Find where the given text appears and provide that cell's center as (X, Y) coordinate. 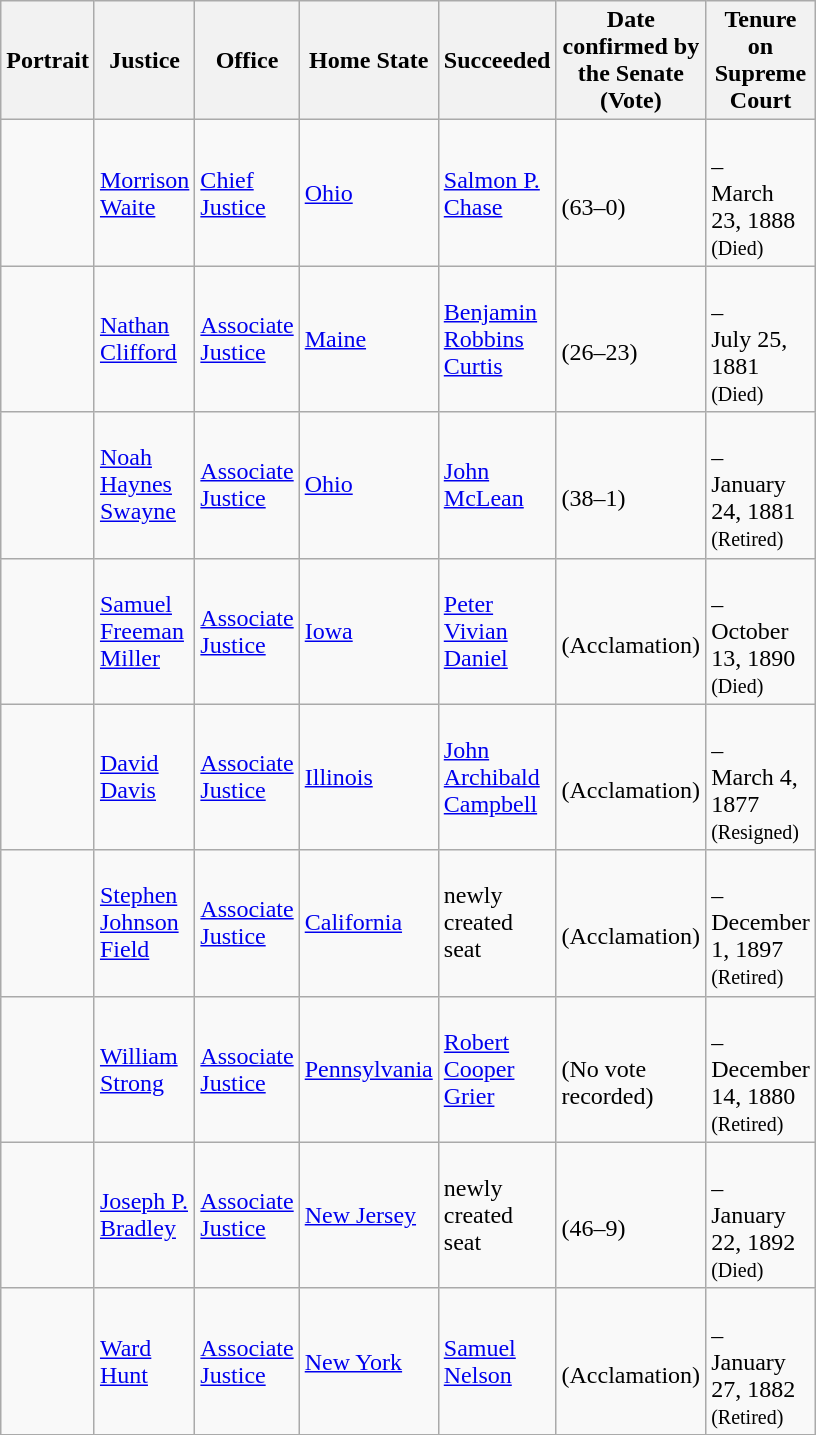
Iowa (368, 631)
John Archibald Campbell (497, 777)
Illinois (368, 777)
(26–23) (631, 339)
Morrison Waite (144, 193)
Benjamin Robbins Curtis (497, 339)
–July 25, 1881(Died) (761, 339)
John McLean (497, 485)
Robert Cooper Grier (497, 1069)
Noah Haynes Swayne (144, 485)
Nathan Clifford (144, 339)
Tenure on Supreme Court (761, 60)
–January 27, 1882(Retired) (761, 1361)
–December 1, 1897(Retired) (761, 923)
–October 13, 1890(Died) (761, 631)
David Davis (144, 777)
Date confirmed by the Senate(Vote) (631, 60)
Pennsylvania (368, 1069)
Peter Vivian Daniel (497, 631)
Samuel Nelson (497, 1361)
(63–0) (631, 193)
Stephen Johnson Field (144, 923)
Portrait (48, 60)
Chief Justice (247, 193)
–December 14, 1880(Retired) (761, 1069)
–March 23, 1888(Died) (761, 193)
William Strong (144, 1069)
Ward Hunt (144, 1361)
Office (247, 60)
(No vote recorded) (631, 1069)
Home State (368, 60)
Maine (368, 339)
(46–9) (631, 1215)
Succeeded (497, 60)
New York (368, 1361)
Salmon P. Chase (497, 193)
Joseph P. Bradley (144, 1215)
Samuel Freeman Miller (144, 631)
(38–1) (631, 485)
Justice (144, 60)
California (368, 923)
–January 22, 1892(Died) (761, 1215)
–January 24, 1881(Retired) (761, 485)
New Jersey (368, 1215)
–March 4, 1877(Resigned) (761, 777)
